Pinpoint the cell where the given text exists, returning its (x, y) midpoint coordinate. 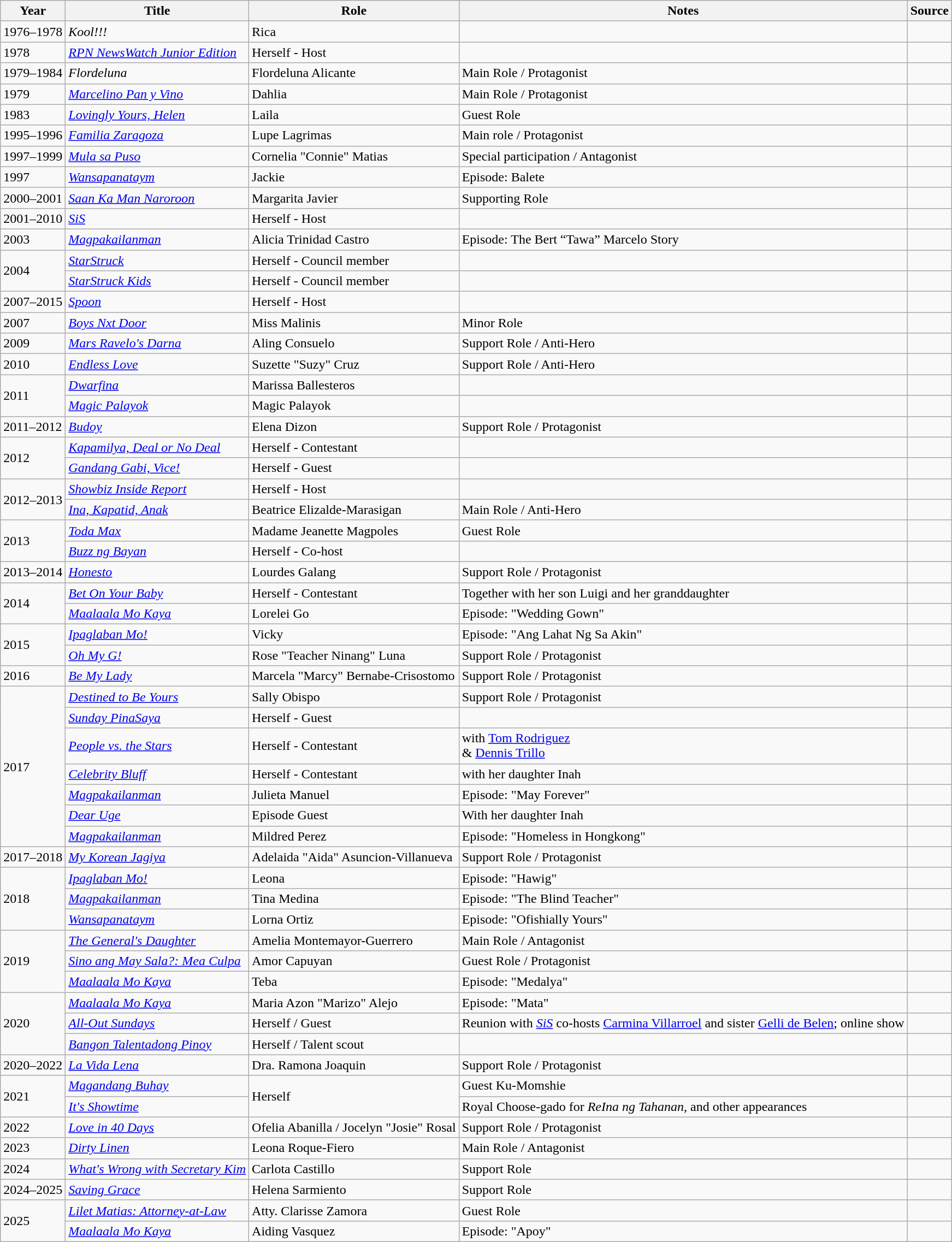
Title (157, 11)
1997 (33, 177)
Herself - Co-host (354, 551)
Supporting Role (683, 198)
Year (33, 11)
Episode Guest (354, 815)
2018 (33, 898)
2011 (33, 395)
1976–1978 (33, 32)
Lovingly Yours, Helen (157, 115)
Mula sa Puso (157, 156)
2012 (33, 458)
Alicia Trinidad Castro (354, 239)
Episode: "Ofishially Yours" (683, 919)
Lorelei Go (354, 614)
Toda Max (157, 530)
Jackie (354, 177)
2001–2010 (33, 218)
1979 (33, 94)
with Tom Rodriguez& Dennis Trillo (683, 746)
Budoy (157, 427)
Reunion with SiS co-hosts Carmina Villarroel and sister Gelli de Belen; online show (683, 1024)
Madame Jeanette Magpoles (354, 530)
The General's Daughter (157, 940)
Vicky (354, 635)
Flordeluna Alicante (354, 73)
2020 (33, 1024)
Lupe Lagrimas (354, 135)
With her daughter Inah (683, 815)
Marcela "Marcy" Bernabe-Crisostomo (354, 676)
2019 (33, 961)
Dahlia (354, 94)
Celebrity Bluff (157, 774)
Marissa Ballesteros (354, 385)
Together with her son Luigi and her granddaughter (683, 593)
Margarita Javier (354, 198)
Kapamilya, Deal or No Deal (157, 447)
Rica (354, 32)
Atty. Clarisse Zamora (354, 1210)
2012–2013 (33, 499)
Boys Nxt Door (157, 323)
2020–2022 (33, 1065)
2007 (33, 323)
Carlota Castillo (354, 1169)
Bangon Talentadong Pinoy (157, 1044)
Showbiz Inside Report (157, 489)
Cornelia "Connie" Matias (354, 156)
Minor Role (683, 323)
Ina, Kapatid, Anak (157, 510)
Herself / Talent scout (354, 1044)
Guest Role / Protagonist (683, 961)
2003 (33, 239)
Familia Zaragoza (157, 135)
Spoon (157, 302)
Mars Ravelo's Darna (157, 344)
Be My Lady (157, 676)
Herself (354, 1096)
Main Role / Anti-Hero (683, 510)
2013 (33, 541)
Episode: "Wedding Gown" (683, 614)
2007–2015 (33, 302)
Episode: "Hawig" (683, 878)
Lourdes Galang (354, 572)
SiS (157, 218)
Episode: Balete (683, 177)
2010 (33, 364)
Maria Azon "Marizo" Alejo (354, 1003)
Bet On Your Baby (157, 593)
Guest Ku-Momshie (683, 1086)
Endless Love (157, 364)
Dra. Ramona Joaquin (354, 1065)
2024 (33, 1169)
Magandang Buhay (157, 1086)
Lilet Matias: Attorney-at-Law (157, 1210)
Sunday PinaSaya (157, 718)
Saving Grace (157, 1190)
Marcelino Pan y Vino (157, 94)
Laila (354, 115)
Episode: "May Forever" (683, 795)
1997–1999 (33, 156)
2014 (33, 603)
Saan Ka Man Naroroon (157, 198)
Mildred Perez (354, 836)
Adelaida "Aida" Asuncion-Villanueva (354, 857)
Episode: "Mata" (683, 1003)
Episode: "Medalya" (683, 982)
What's Wrong with Secretary Kim (157, 1169)
2017–2018 (33, 857)
Episode: "Apoy" (683, 1231)
Rose "Teacher Ninang" Luna (354, 655)
Dwarfina (157, 385)
Royal Choose-gado for ReIna ng Tahanan, and other appearances (683, 1107)
Julieta Manuel (354, 795)
2013–2014 (33, 572)
Amelia Montemayor-Guerrero (354, 940)
Elena Dizon (354, 427)
2021 (33, 1096)
Source (930, 11)
Love in 40 Days (157, 1127)
Special participation / Antagonist (683, 156)
1995–1996 (33, 135)
Honesto (157, 572)
2023 (33, 1148)
1983 (33, 115)
2004 (33, 271)
My Korean Jagiya (157, 857)
Beatrice Elizalde-Marasigan (354, 510)
with her daughter Inah (683, 774)
Sino ang May Sala?: Mea Culpa (157, 961)
2000–2001 (33, 198)
Gandang Gabi, Vice! (157, 468)
Suzette "Suzy" Cruz (354, 364)
2025 (33, 1221)
Ofelia Abanilla / Jocelyn "Josie" Rosal (354, 1127)
Kool!!! (157, 32)
Dirty Linen (157, 1148)
Miss Malinis (354, 323)
Buzz ng Bayan (157, 551)
1979–1984 (33, 73)
2011–2012 (33, 427)
Flordeluna (157, 73)
Leona Roque-Fiero (354, 1148)
Aiding Vasquez (354, 1231)
Destined to Be Yours (157, 697)
2022 (33, 1127)
Episode: The Bert “Tawa” Marcelo Story (683, 239)
Lorna Ortiz (354, 919)
People vs. the Stars (157, 746)
Notes (683, 11)
Dear Uge (157, 815)
Episode: "Ang Lahat Ng Sa Akin" (683, 635)
La Vida Lena (157, 1065)
2016 (33, 676)
Role (354, 11)
Main role / Protagonist (683, 135)
Helena Sarmiento (354, 1190)
Tina Medina (354, 898)
RPN NewsWatch Junior Edition (157, 52)
2015 (33, 645)
1978 (33, 52)
Herself / Guest (354, 1024)
2024–2025 (33, 1190)
Aling Consuelo (354, 344)
Teba (354, 982)
All-Out Sundays (157, 1024)
Leona (354, 878)
Amor Capuyan (354, 961)
Episode: "The Blind Teacher" (683, 898)
StarStruck Kids (157, 281)
Sally Obispo (354, 697)
It's Showtime (157, 1107)
Episode: "Homeless in Hongkong" (683, 836)
StarStruck (157, 261)
Oh My G! (157, 655)
2009 (33, 344)
2017 (33, 767)
